Pinpoint the cell where the given text exists, returning its (x, y) midpoint coordinate. 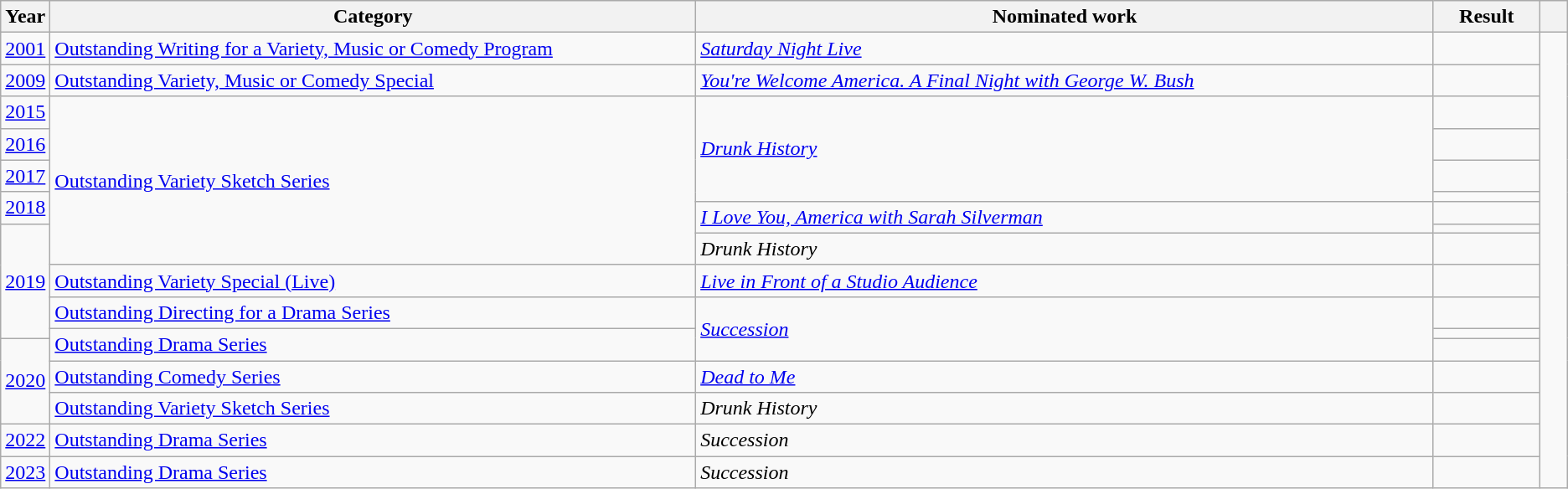
2016 (25, 144)
2018 (25, 208)
2020 (25, 382)
Outstanding Writing for a Variety, Music or Comedy Program (374, 49)
Year (25, 17)
Live in Front of a Studio Audience (1065, 281)
Category (374, 17)
2023 (25, 472)
2009 (25, 80)
2022 (25, 440)
Dead to Me (1065, 376)
Outstanding Directing for a Drama Series (374, 312)
Outstanding Variety Special (Live) (374, 281)
2015 (25, 112)
Saturday Night Live (1065, 49)
2017 (25, 176)
I Love You, America with Sarah Silverman (1065, 217)
2019 (25, 281)
You're Welcome America. A Final Night with George W. Bush (1065, 80)
2001 (25, 49)
Nominated work (1065, 17)
Outstanding Comedy Series (374, 376)
Outstanding Variety, Music or Comedy Special (374, 80)
Result (1486, 17)
